Output the (x, y) coordinate of the center of the cell containing the given text.  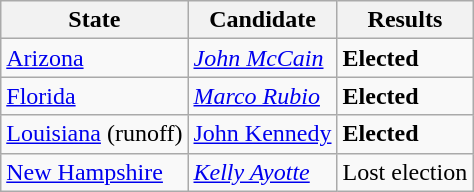
John Kennedy (262, 134)
Results (405, 20)
State (94, 20)
Lost election (405, 172)
Louisiana (runoff) (94, 134)
Candidate (262, 20)
Kelly Ayotte (262, 172)
Arizona (94, 58)
New Hampshire (94, 172)
John McCain (262, 58)
Florida (94, 96)
Marco Rubio (262, 96)
